Determine the [x, y] coordinate at the center of the cell enclosing the given text.  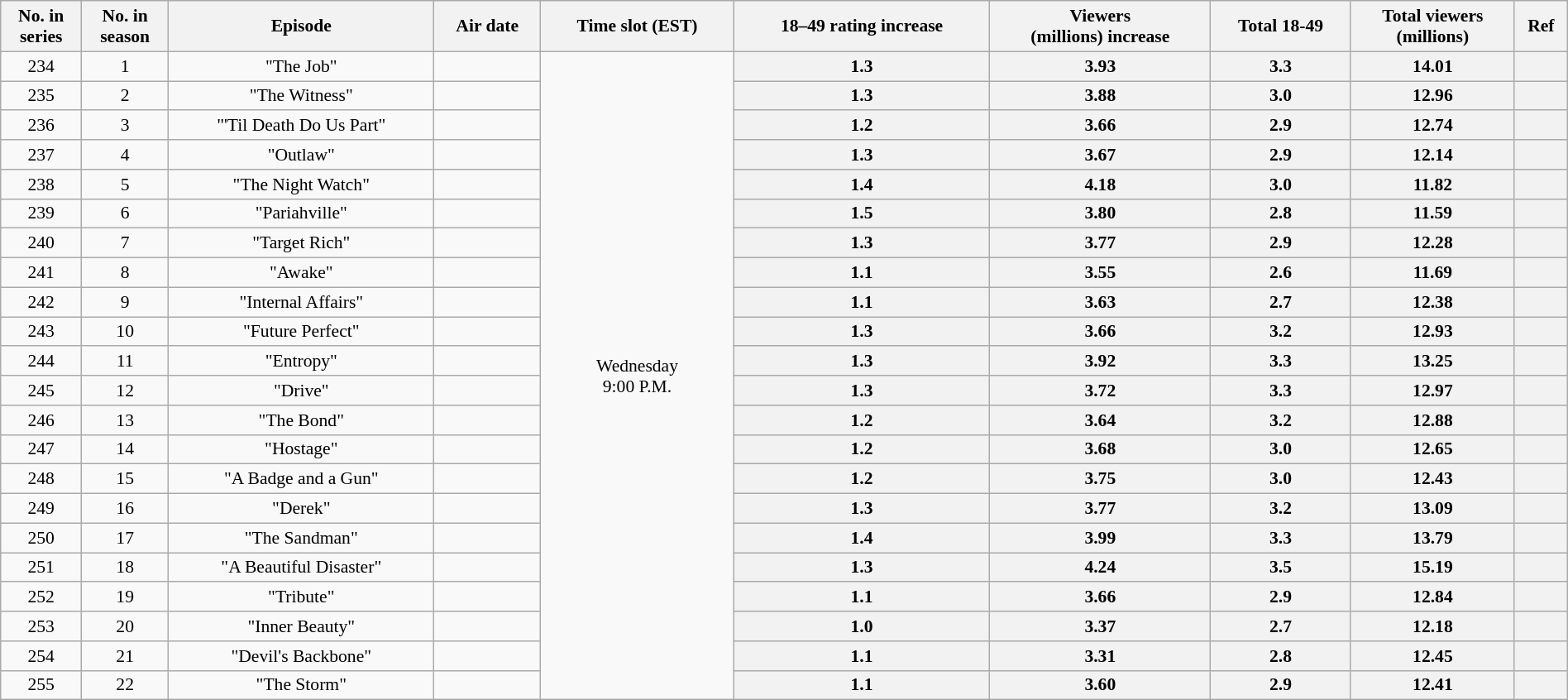
1 [126, 66]
16 [126, 509]
12.84 [1432, 597]
"Outlaw" [301, 155]
12.96 [1432, 96]
15.19 [1432, 568]
Air date [488, 26]
3.55 [1100, 273]
1.5 [862, 213]
255 [41, 685]
"Awake" [301, 273]
"Future Perfect" [301, 332]
239 [41, 213]
15 [126, 479]
244 [41, 362]
"Drive" [301, 391]
18 [126, 568]
250 [41, 538]
"A Badge and a Gun" [301, 479]
No. inseason [126, 26]
12.43 [1432, 479]
12.28 [1432, 243]
12.88 [1432, 420]
236 [41, 126]
246 [41, 420]
252 [41, 597]
235 [41, 96]
22 [126, 685]
8 [126, 273]
3.92 [1100, 362]
245 [41, 391]
Time slot (EST) [638, 26]
13.79 [1432, 538]
4.24 [1100, 568]
3.93 [1100, 66]
"Inner Beauty" [301, 626]
2 [126, 96]
3 [126, 126]
"Hostage" [301, 449]
"Derek" [301, 509]
3.80 [1100, 213]
14.01 [1432, 66]
"The Bond" [301, 420]
14 [126, 449]
2.6 [1280, 273]
253 [41, 626]
"Tribute" [301, 597]
241 [41, 273]
12.74 [1432, 126]
"The Witness" [301, 96]
251 [41, 568]
1.0 [862, 626]
7 [126, 243]
"Devil's Backbone" [301, 656]
12.41 [1432, 685]
Ref [1541, 26]
3.5 [1280, 568]
3.37 [1100, 626]
4 [126, 155]
243 [41, 332]
13.09 [1432, 509]
11.82 [1432, 185]
254 [41, 656]
3.68 [1100, 449]
248 [41, 479]
4.18 [1100, 185]
12.45 [1432, 656]
3.88 [1100, 96]
Wednesday9:00 P.M. [638, 376]
6 [126, 213]
11.59 [1432, 213]
237 [41, 155]
"The Sandman" [301, 538]
17 [126, 538]
20 [126, 626]
12.93 [1432, 332]
12 [126, 391]
"The Storm" [301, 685]
"A Beautiful Disaster" [301, 568]
247 [41, 449]
Total viewers(millions) [1432, 26]
Total 18-49 [1280, 26]
"Pariahville" [301, 213]
13.25 [1432, 362]
3.75 [1100, 479]
Episode [301, 26]
11.69 [1432, 273]
Viewers(millions) increase [1100, 26]
249 [41, 509]
12.97 [1432, 391]
18–49 rating increase [862, 26]
3.72 [1100, 391]
19 [126, 597]
5 [126, 185]
No. inseries [41, 26]
3.99 [1100, 538]
3.64 [1100, 420]
"Target Rich" [301, 243]
13 [126, 420]
"The Job" [301, 66]
3.67 [1100, 155]
"'Til Death Do Us Part" [301, 126]
"Entropy" [301, 362]
12.18 [1432, 626]
12.38 [1432, 302]
240 [41, 243]
"The Night Watch" [301, 185]
12.14 [1432, 155]
12.65 [1432, 449]
3.63 [1100, 302]
238 [41, 185]
21 [126, 656]
"Internal Affairs" [301, 302]
242 [41, 302]
234 [41, 66]
3.60 [1100, 685]
11 [126, 362]
10 [126, 332]
3.31 [1100, 656]
9 [126, 302]
